Return the (x, y) coordinate for the center point of the cell that contains the specified text.  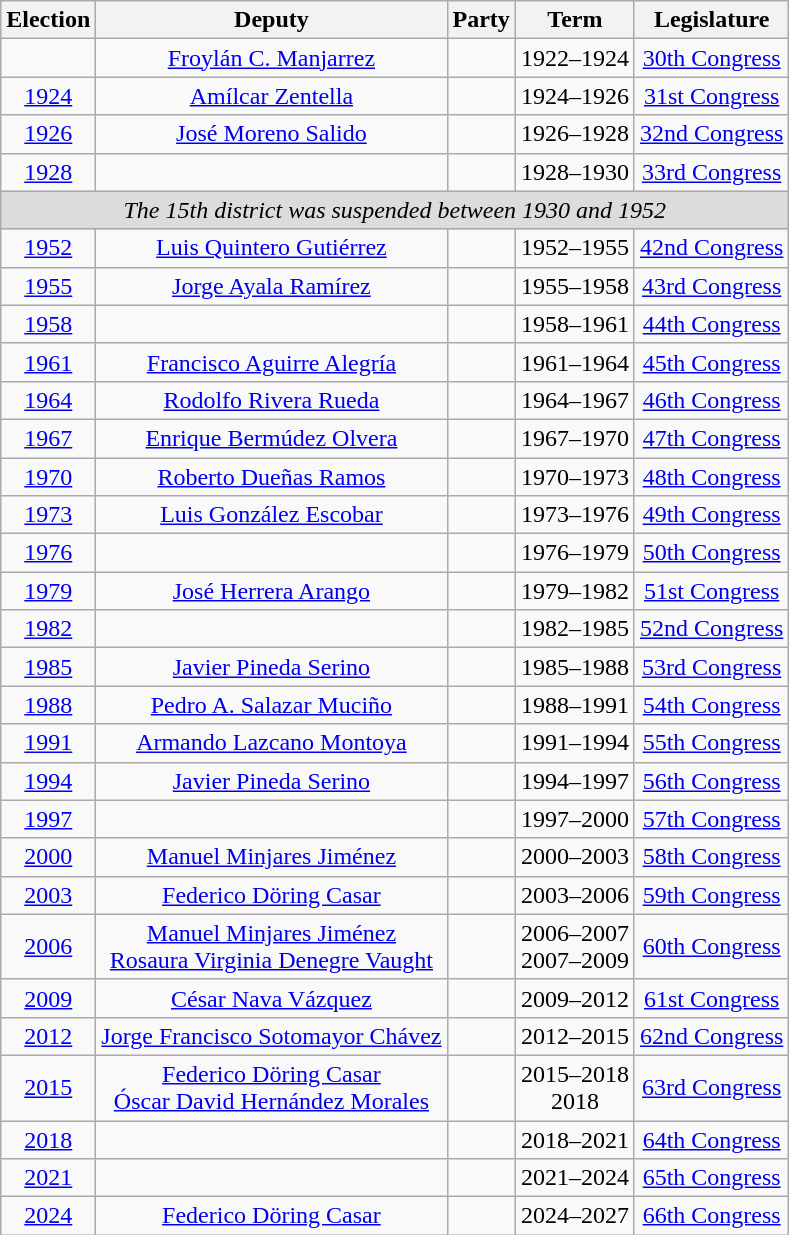
Jorge Francisco Sotomayor Chávez (272, 1036)
1988 (48, 705)
Froylán C. Manjarrez (272, 58)
1924 (48, 96)
Federico Döring CasarÓscar David Hernández Morales (272, 1088)
1952–1955 (574, 248)
2000 (48, 857)
30th Congress (711, 58)
48th Congress (711, 477)
2021 (48, 1178)
60th Congress (711, 946)
Luis González Escobar (272, 515)
2003–2006 (574, 895)
Party (481, 20)
1997 (48, 819)
55th Congress (711, 743)
1979–1982 (574, 591)
1967 (48, 438)
1955 (48, 286)
2006 (48, 946)
1985 (48, 667)
1961 (48, 362)
1928–1930 (574, 172)
2018–2021 (574, 1139)
62nd Congress (711, 1036)
Amílcar Zentella (272, 96)
1955–1958 (574, 286)
32nd Congress (711, 134)
1961–1964 (574, 362)
Term (574, 20)
2024 (48, 1216)
1982–1985 (574, 629)
Pedro A. Salazar Muciño (272, 705)
2003 (48, 895)
1982 (48, 629)
1973 (48, 515)
2006–20072007–2009 (574, 946)
61st Congress (711, 998)
Roberto Dueñas Ramos (272, 477)
2012–2015 (574, 1036)
65th Congress (711, 1178)
42nd Congress (711, 248)
46th Congress (711, 400)
César Nava Vázquez (272, 998)
Manuel Minjares Jiménez (272, 857)
2009–2012 (574, 998)
31st Congress (711, 96)
47th Congress (711, 438)
57th Congress (711, 819)
The 15th district was suspended between 1930 and 1952 (395, 210)
51st Congress (711, 591)
63rd Congress (711, 1088)
Election (48, 20)
1958 (48, 324)
1958–1961 (574, 324)
Luis Quintero Gutiérrez (272, 248)
José Herrera Arango (272, 591)
1985–1988 (574, 667)
José Moreno Salido (272, 134)
1952 (48, 248)
1928 (48, 172)
58th Congress (711, 857)
1973–1976 (574, 515)
66th Congress (711, 1216)
Enrique Bermúdez Olvera (272, 438)
2012 (48, 1036)
Legislature (711, 20)
64th Congress (711, 1139)
2018 (48, 1139)
49th Congress (711, 515)
1994 (48, 781)
53rd Congress (711, 667)
52nd Congress (711, 629)
Rodolfo Rivera Rueda (272, 400)
56th Congress (711, 781)
Francisco Aguirre Alegría (272, 362)
54th Congress (711, 705)
Manuel Minjares JiménezRosaura Virginia Denegre Vaught (272, 946)
1967–1970 (574, 438)
Deputy (272, 20)
1991 (48, 743)
1922–1924 (574, 58)
44th Congress (711, 324)
1976–1979 (574, 553)
1976 (48, 553)
33rd Congress (711, 172)
1964 (48, 400)
1991–1994 (574, 743)
1964–1967 (574, 400)
2015 (48, 1088)
1988–1991 (574, 705)
1970 (48, 477)
2024–2027 (574, 1216)
1924–1926 (574, 96)
1926 (48, 134)
2009 (48, 998)
1926–1928 (574, 134)
59th Congress (711, 895)
45th Congress (711, 362)
2000–2003 (574, 857)
50th Congress (711, 553)
1970–1973 (574, 477)
1994–1997 (574, 781)
2015–20182018 (574, 1088)
1997–2000 (574, 819)
2021–2024 (574, 1178)
43rd Congress (711, 286)
1979 (48, 591)
Jorge Ayala Ramírez (272, 286)
Armando Lazcano Montoya (272, 743)
